Provide the [X, Y] coordinate of the cell's center where the given text is located.  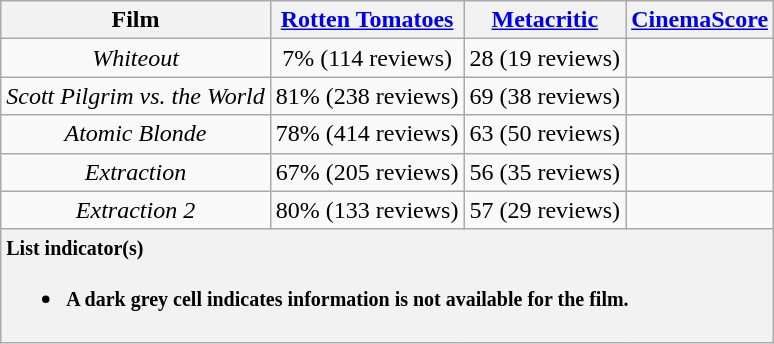
Extraction [136, 172]
28 (19 reviews) [545, 58]
CinemaScore [700, 20]
Atomic Blonde [136, 134]
81% (238 reviews) [367, 96]
69 (38 reviews) [545, 96]
List indicator(s)A dark grey cell indicates information is not available for the film. [388, 286]
Rotten Tomatoes [367, 20]
63 (50 reviews) [545, 134]
78% (414 reviews) [367, 134]
Extraction 2 [136, 210]
Film [136, 20]
80% (133 reviews) [367, 210]
56 (35 reviews) [545, 172]
Scott Pilgrim vs. the World [136, 96]
57 (29 reviews) [545, 210]
7% (114 reviews) [367, 58]
Whiteout [136, 58]
Metacritic [545, 20]
67% (205 reviews) [367, 172]
